Search for the cell housing the specified text and yield its [X, Y] center coordinate. 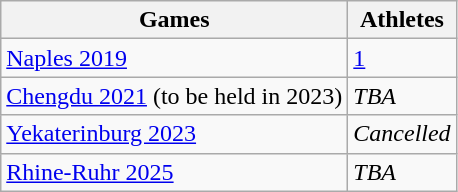
Yekaterinburg 2023 [174, 134]
Athletes [402, 20]
Cancelled [402, 134]
Games [174, 20]
Chengdu 2021 (to be held in 2023) [174, 96]
Naples 2019 [174, 58]
1 [402, 58]
Rhine-Ruhr 2025 [174, 172]
